Detect which cell encompasses the target text, then output its [x, y] center coordinate. 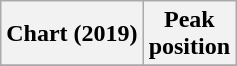
Chart (2019) [72, 34]
Peakposition [189, 34]
